Search for the cell housing the specified text and yield its (X, Y) center coordinate. 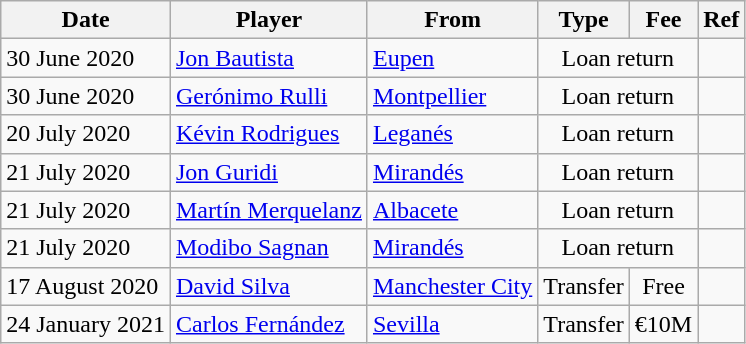
Fee (663, 20)
Jon Bautista (268, 58)
Gerónimo Rulli (268, 96)
Player (268, 20)
Carlos Fernández (268, 324)
Eupen (452, 58)
Martín Merquelanz (268, 210)
€10M (663, 324)
From (452, 20)
20 July 2020 (86, 134)
17 August 2020 (86, 286)
Type (584, 20)
Sevilla (452, 324)
Date (86, 20)
Manchester City (452, 286)
Jon Guridi (268, 172)
24 January 2021 (86, 324)
Montpellier (452, 96)
Albacete (452, 210)
Ref (722, 20)
David Silva (268, 286)
Kévin Rodrigues (268, 134)
Modibo Sagnan (268, 248)
Free (663, 286)
Leganés (452, 134)
